Scan for the cell matching the given text and deliver its (x, y) coordinate at center. 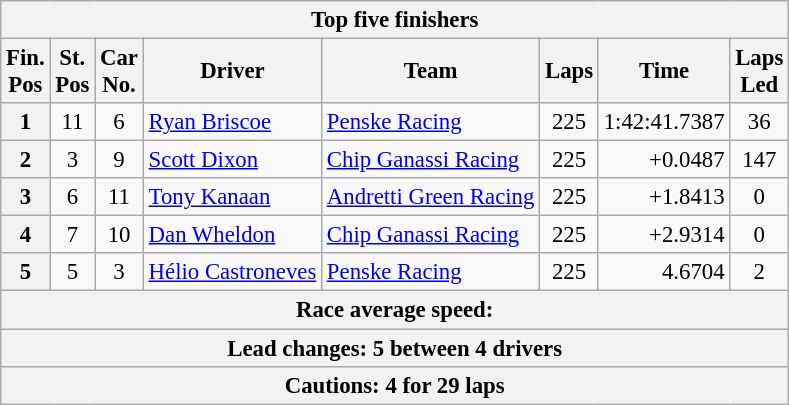
Race average speed: (395, 310)
10 (120, 235)
Laps (570, 72)
Fin.Pos (26, 72)
147 (760, 160)
7 (72, 235)
Tony Kanaan (232, 197)
4 (26, 235)
4.6704 (664, 273)
+0.0487 (664, 160)
36 (760, 122)
1:42:41.7387 (664, 122)
+1.8413 (664, 197)
1 (26, 122)
Ryan Briscoe (232, 122)
Time (664, 72)
+2.9314 (664, 235)
CarNo. (120, 72)
Driver (232, 72)
Andretti Green Racing (431, 197)
Lead changes: 5 between 4 drivers (395, 348)
Top five finishers (395, 20)
Dan Wheldon (232, 235)
St.Pos (72, 72)
Team (431, 72)
LapsLed (760, 72)
Cautions: 4 for 29 laps (395, 385)
9 (120, 160)
Scott Dixon (232, 160)
Hélio Castroneves (232, 273)
